Return (X, Y) of the center of cell containing provided text 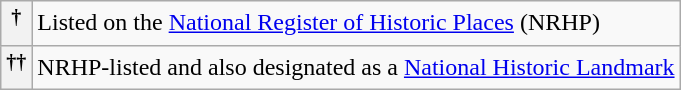
†† (16, 68)
Listed on the National Register of Historic Places (NRHP) (356, 24)
NRHP-listed and also designated as a National Historic Landmark (356, 68)
† (16, 24)
